Search for the cell housing the specified text and yield its (x, y) center coordinate. 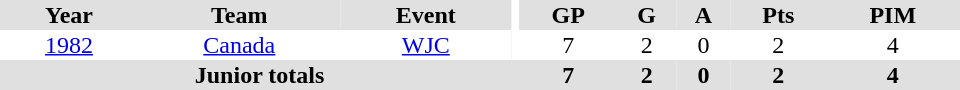
Team (240, 15)
1982 (69, 45)
Canada (240, 45)
G (646, 15)
WJC (426, 45)
PIM (893, 15)
Junior totals (260, 75)
A (704, 15)
Pts (778, 15)
Event (426, 15)
GP (568, 15)
Year (69, 15)
